Capture the cell that displays the provided text and extract its [X, Y] central coordinate. 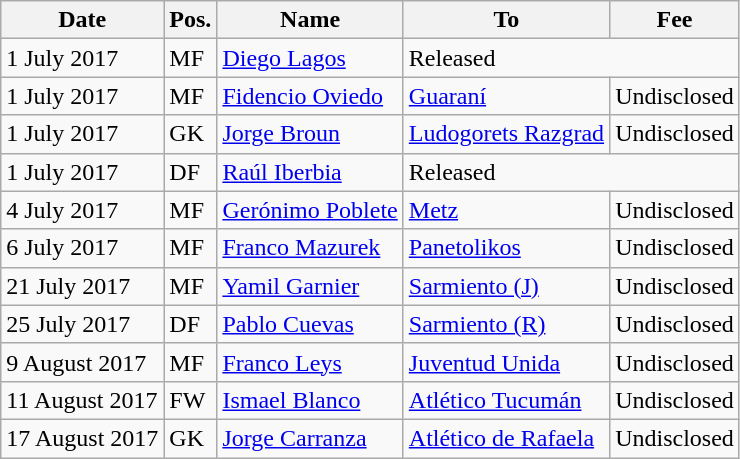
Atlético de Rafaela [506, 438]
Juventud Unida [506, 362]
Jorge Carranza [310, 438]
Atlético Tucumán [506, 400]
9 August 2017 [82, 362]
Name [310, 20]
Sarmiento (R) [506, 324]
Pos. [190, 20]
To [506, 20]
Raúl Iberbia [310, 172]
Diego Lagos [310, 58]
Panetolikos [506, 248]
Gerónimo Poblete [310, 210]
Ismael Blanco [310, 400]
Date [82, 20]
Yamil Garnier [310, 286]
Jorge Broun [310, 134]
Guaraní [506, 96]
6 July 2017 [82, 248]
21 July 2017 [82, 286]
Ludogorets Razgrad [506, 134]
17 August 2017 [82, 438]
25 July 2017 [82, 324]
Fee [675, 20]
FW [190, 400]
4 July 2017 [82, 210]
Fidencio Oviedo [310, 96]
11 August 2017 [82, 400]
Franco Mazurek [310, 248]
Metz [506, 210]
Pablo Cuevas [310, 324]
Franco Leys [310, 362]
Sarmiento (J) [506, 286]
